Scan for the cell matching the given text and deliver its [x, y] coordinate at center. 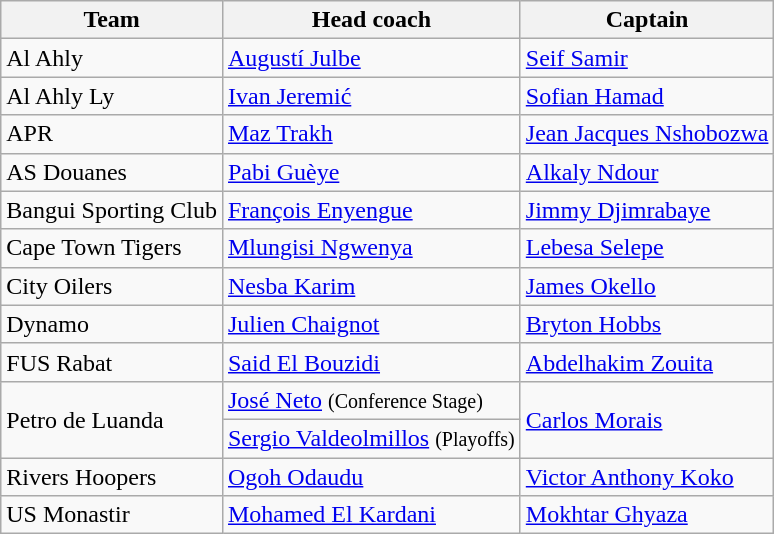
US Monastir [112, 515]
Lebesa Selepe [647, 248]
APR [112, 134]
Carlos Morais [647, 419]
Al Ahly [112, 58]
Captain [647, 20]
Jimmy Djimrabaye [647, 210]
Ivan Jeremić [371, 96]
Julien Chaignot [371, 324]
Maz Trakh [371, 134]
Pabi Guèye [371, 172]
Dynamo [112, 324]
Bangui Sporting Club [112, 210]
Sergio Valdeolmillos (Playoffs) [371, 438]
City Oilers [112, 286]
AS Douanes [112, 172]
Al Ahly Ly [112, 96]
Victor Anthony Koko [647, 477]
Mohamed El Kardani [371, 515]
François Enyengue [371, 210]
Seif Samir [647, 58]
Cape Town Tigers [112, 248]
Rivers Hoopers [112, 477]
Alkaly Ndour [647, 172]
Petro de Luanda [112, 419]
Sofian Hamad [647, 96]
Bryton Hobbs [647, 324]
Nesba Karim [371, 286]
José Neto (Conference Stage) [371, 400]
FUS Rabat [112, 362]
Said El Bouzidi [371, 362]
Team [112, 20]
Abdelhakim Zouita [647, 362]
Augustí Julbe [371, 58]
Ogoh Odaudu [371, 477]
Head coach [371, 20]
James Okello [647, 286]
Jean Jacques Nshobozwa [647, 134]
Mokhtar Ghyaza [647, 515]
Mlungisi Ngwenya [371, 248]
